Extract the [X, Y] coordinate from the center of the cell holding the provided text.  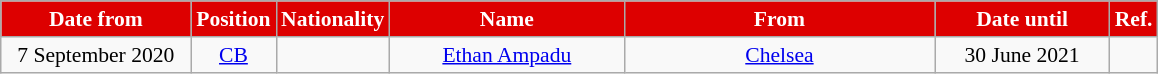
Name [506, 19]
Position [234, 19]
Nationality [332, 19]
CB [234, 55]
Date until [1022, 19]
30 June 2021 [1022, 55]
From [779, 19]
Ethan Ampadu [506, 55]
Ref. [1134, 19]
Chelsea [779, 55]
Date from [96, 19]
7 September 2020 [96, 55]
